Search for the cell housing the specified text and yield its (x, y) center coordinate. 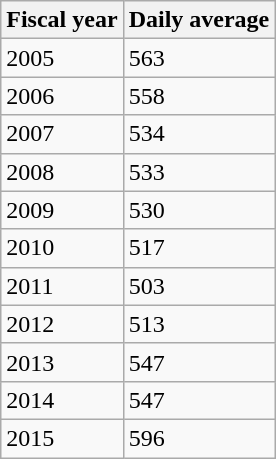
2006 (62, 96)
2012 (62, 324)
503 (199, 286)
2015 (62, 438)
517 (199, 248)
2011 (62, 286)
2009 (62, 210)
563 (199, 58)
2013 (62, 362)
2007 (62, 134)
2014 (62, 400)
2005 (62, 58)
596 (199, 438)
2010 (62, 248)
Fiscal year (62, 20)
558 (199, 96)
530 (199, 210)
534 (199, 134)
2008 (62, 172)
Daily average (199, 20)
533 (199, 172)
513 (199, 324)
